Identify which cell holds the provided text, then report its [x, y] central coordinate. 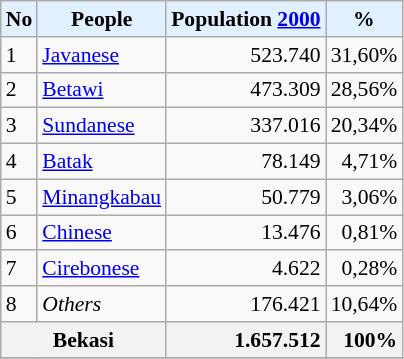
6 [20, 233]
Batak [102, 162]
1 [20, 55]
Betawi [102, 90]
10,64% [364, 304]
0,81% [364, 233]
Others [102, 304]
0,28% [364, 269]
20,34% [364, 126]
People [102, 19]
78.149 [246, 162]
2 [20, 90]
50.779 [246, 197]
28,56% [364, 90]
100% [364, 340]
% [364, 19]
Javanese [102, 55]
Cirebonese [102, 269]
No [20, 19]
Sundanese [102, 126]
3 [20, 126]
13.476 [246, 233]
3,06% [364, 197]
4 [20, 162]
5 [20, 197]
1.657.512 [246, 340]
176.421 [246, 304]
Bekasi [84, 340]
4.622 [246, 269]
337.016 [246, 126]
523.740 [246, 55]
473.309 [246, 90]
Chinese [102, 233]
8 [20, 304]
Minangkabau [102, 197]
7 [20, 269]
Population 2000 [246, 19]
4,71% [364, 162]
31,60% [364, 55]
